Capture the cell that displays the provided text and extract its [X, Y] central coordinate. 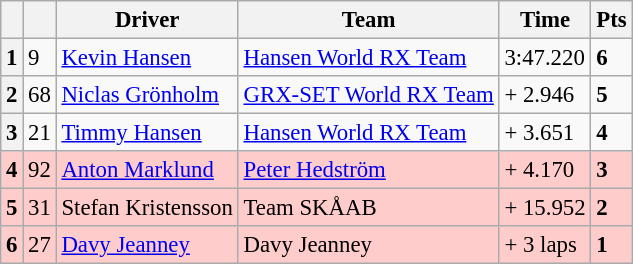
+ 15.952 [545, 208]
Pts [612, 20]
Anton Marklund [147, 170]
Niclas Grönholm [147, 95]
Kevin Hansen [147, 58]
Driver [147, 20]
GRX-SET World RX Team [368, 95]
+ 3 laps [545, 245]
Team SKÅAB [368, 208]
31 [40, 208]
3:47.220 [545, 58]
21 [40, 133]
Peter Hedström [368, 170]
Team [368, 20]
68 [40, 95]
Stefan Kristensson [147, 208]
+ 3.651 [545, 133]
Time [545, 20]
92 [40, 170]
9 [40, 58]
+ 2.946 [545, 95]
+ 4.170 [545, 170]
27 [40, 245]
Timmy Hansen [147, 133]
